Locate the cell with the specified text and output its (x, y) center coordinate. 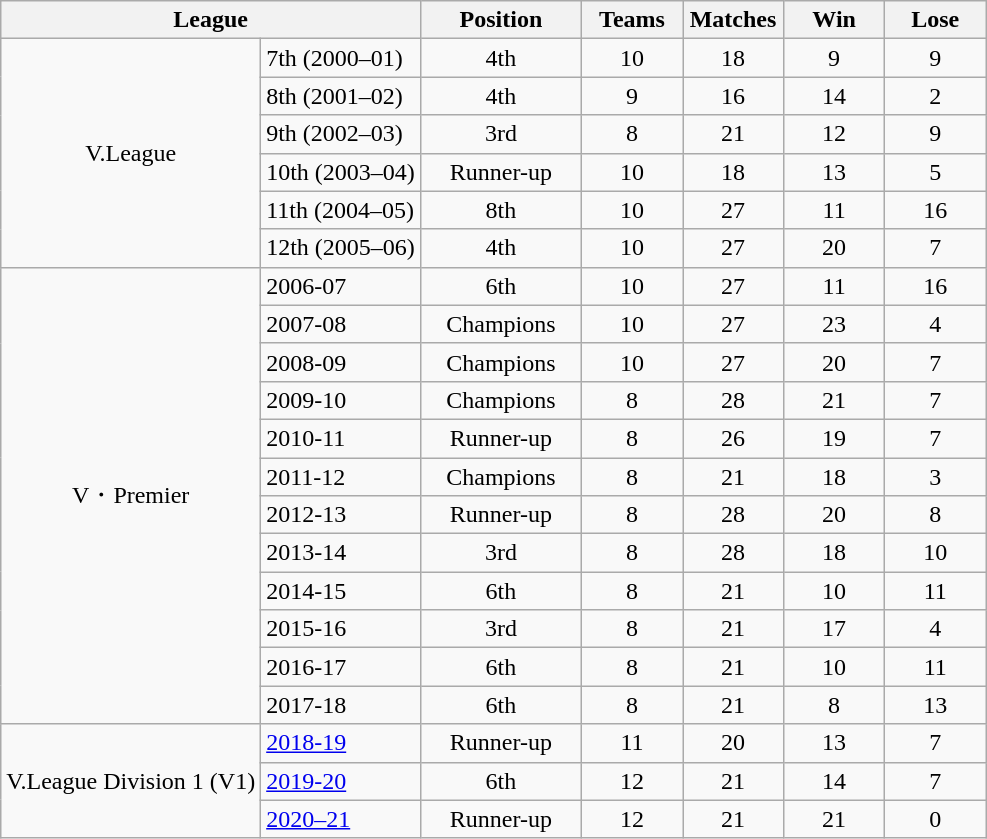
0 (936, 819)
2009-10 (341, 400)
2008-09 (341, 362)
2013-14 (341, 553)
V.League (131, 153)
2019-20 (341, 781)
3 (936, 477)
2011-12 (341, 477)
2018-19 (341, 743)
Teams (632, 20)
8th (2001–02) (341, 96)
2017-18 (341, 705)
9th (2002–03) (341, 134)
2012-13 (341, 515)
V.League Division 1 (V1) (131, 781)
Matches (734, 20)
23 (834, 324)
V・Premier (131, 496)
8th (500, 210)
2020–21 (341, 819)
2015-16 (341, 629)
Win (834, 20)
Position (500, 20)
7th (2000–01) (341, 58)
2014-15 (341, 591)
2 (936, 96)
2010-11 (341, 438)
10th (2003–04) (341, 172)
19 (834, 438)
26 (734, 438)
12th (2005–06) (341, 248)
2006-07 (341, 286)
11th (2004–05) (341, 210)
17 (834, 629)
2007-08 (341, 324)
2016-17 (341, 667)
5 (936, 172)
Lose (936, 20)
League (211, 20)
